Return [x, y] of the center of cell containing provided text 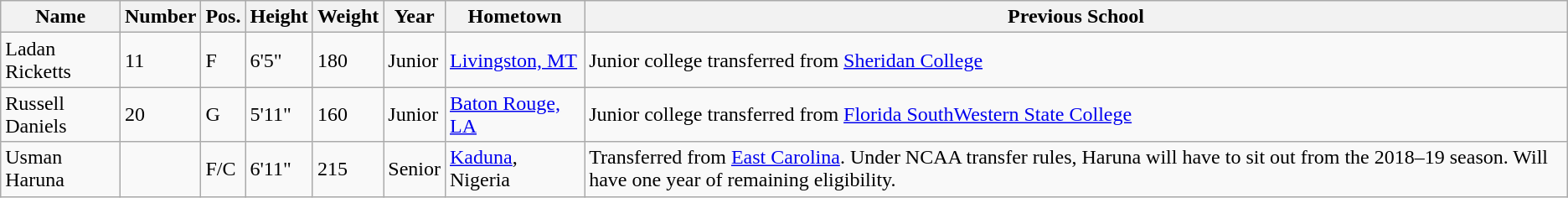
Usman Haruna [60, 169]
Junior college transferred from Sheridan College [1076, 60]
Height [279, 17]
Hometown [514, 17]
G [223, 114]
20 [161, 114]
Junior college transferred from Florida SouthWestern State College [1076, 114]
Pos. [223, 17]
Year [415, 17]
160 [348, 114]
215 [348, 169]
F/C [223, 169]
F [223, 60]
Baton Rouge, LA [514, 114]
180 [348, 60]
Livingston, MT [514, 60]
Kaduna, Nigeria [514, 169]
Weight [348, 17]
6'11" [279, 169]
6'5" [279, 60]
11 [161, 60]
Ladan Ricketts [60, 60]
Name [60, 17]
Number [161, 17]
Russell Daniels [60, 114]
Senior [415, 169]
Previous School [1076, 17]
5'11" [279, 114]
